Locate the cell with the specified text and output its (X, Y) center coordinate. 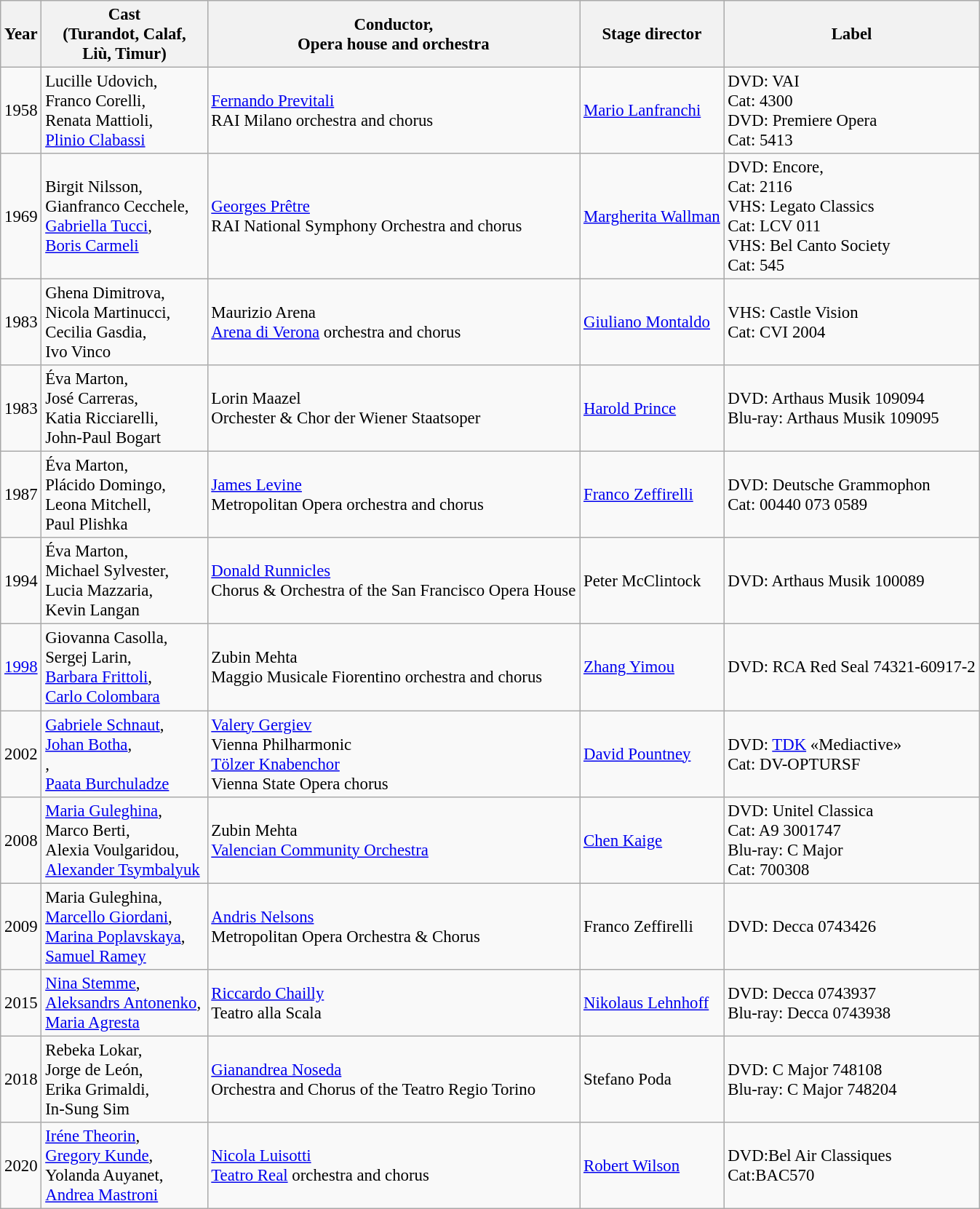
DVD: Decca 0743937 Blu-ray: Decca 0743938 (851, 1002)
Nicola LuisottiTeatro Real orchestra and chorus (394, 1165)
Harold Prince (652, 409)
DVD: Encore,Cat: 2116VHS: Legato ClassicsCat: LCV 011VHS: Bel Canto SocietyCat: 545 (851, 217)
DVD: Unitel ClassicaCat: A9 3001747Blu-ray: C MajorCat: 700308 (851, 839)
Iréne Theorin,Gregory Kunde, Yolanda Auyanet,Andrea Mastroni (124, 1165)
2009 (21, 927)
2018 (21, 1080)
David Pountney (652, 754)
Nina Stemme, Aleksandrs Antonenko, Maria Agresta (124, 1002)
1958 (21, 111)
1987 (21, 495)
Conductor,Opera house and orchestra (394, 34)
DVD: Decca 0743426 (851, 927)
Andris NelsonsMetropolitan Opera Orchestra & Chorus (394, 927)
DVD: C Major 748108 Blu-ray: C Major 748204 (851, 1080)
Zubin MehtaMaggio Musicale Fiorentino orchestra and chorus (394, 668)
Maurizio Arena Arena di Verona orchestra and chorus (394, 323)
Éva Marton, Michael Sylvester, Lucia Mazzaria, Kevin Langan (124, 582)
Donald Runnicles Chorus & Orchestra of the San Francisco Opera House (394, 582)
2008 (21, 839)
Fernando PrevitaliRAI Milano orchestra and chorus (394, 111)
2002 (21, 754)
DVD: VAICat: 4300DVD: Premiere OperaCat: 5413 (851, 111)
1994 (21, 582)
DVD: RCA Red Seal 74321-60917-2 (851, 668)
Éva Marton, José Carreras, Katia Ricciarelli, John-Paul Bogart (124, 409)
Georges Prêtre RAI National Symphony Orchestra and chorus (394, 217)
James Levine Metropolitan Opera orchestra and chorus (394, 495)
Lucille Udovich,Franco Corelli,Renata Mattioli,Plinio Clabassi (124, 111)
Mario Lanfranchi (652, 111)
Label (851, 34)
2015 (21, 1002)
2020 (21, 1165)
Valery GergievVienna Philharmonic Tölzer Knabenchor Vienna State Opera chorus (394, 754)
Gianandrea Noseda Orchestra and Chorus of the Teatro Regio Torino (394, 1080)
Cast(Turandot, Calaf,Liù, Timur) (124, 34)
Gabriele Schnaut,Johan Botha,,Paata Burchuladze (124, 754)
Maria Guleghina, Marcello Giordani, Marina Poplavskaya, Samuel Ramey (124, 927)
Margherita Wallman (652, 217)
DVD:Bel Air Classiques Cat:BAC570 (851, 1165)
Year (21, 34)
Robert Wilson (652, 1165)
Chen Kaige (652, 839)
Riccardo Chailly Teatro alla Scala (394, 1002)
Stage director (652, 34)
Nikolaus Lehnhoff (652, 1002)
1998 (21, 668)
Zhang Yimou (652, 668)
DVD: Arthaus Musik 100089 (851, 582)
DVD: TDK «Mediactive» Cat: DV-OPTURSF (851, 754)
Birgit Nilsson,Gianfranco Cecchele, Gabriella Tucci,Boris Carmeli (124, 217)
DVD: Deutsche GrammophonCat: 00440 073 0589 (851, 495)
Lorin Maazel Orchester & Chor der Wiener Staatsoper (394, 409)
Zubin Mehta Valencian Community Orchestra (394, 839)
Rebeka Lokar, Jorge de León, Erika Grimaldi, In-Sung Sim (124, 1080)
Maria Guleghina,Marco Berti,Alexia Voulgaridou,Alexander Tsymbalyuk (124, 839)
VHS: Castle VisionCat: CVI 2004 (851, 323)
Stefano Poda (652, 1080)
Giovanna Casolla, Sergej Larin, Barbara Frittoli, Carlo Colombara (124, 668)
Peter McClintock (652, 582)
Éva Marton,Plácido Domingo, Leona Mitchell,Paul Plishka (124, 495)
DVD: Arthaus Musik 109094 Blu-ray: Arthaus Musik 109095 (851, 409)
Ghena Dimitrova,Nicola Martinucci, Cecilia Gasdia,Ivo Vinco (124, 323)
Giuliano Montaldo (652, 323)
1969 (21, 217)
